Pinpoint the cell where the given text exists, returning its [X, Y] midpoint coordinate. 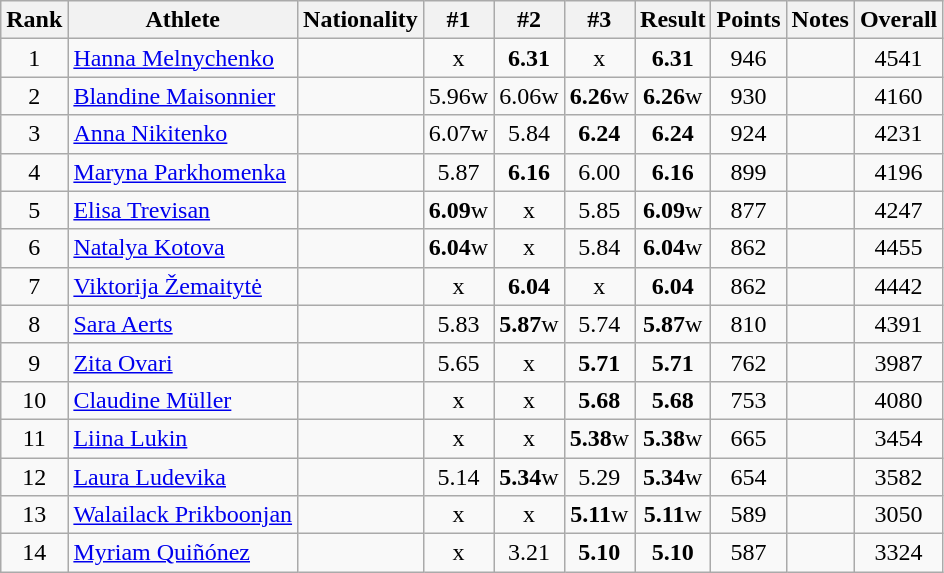
8 [34, 324]
Nationality [361, 20]
5.96w [458, 96]
Elisa Trevisan [183, 210]
3454 [898, 438]
1 [34, 58]
14 [34, 553]
6.06w [529, 96]
654 [748, 477]
899 [748, 172]
3324 [898, 553]
665 [748, 438]
Blandine Maisonnier [183, 96]
4455 [898, 248]
10 [34, 400]
4247 [898, 210]
Sara Aerts [183, 324]
5.85 [599, 210]
Rank [34, 20]
Viktorija Žemaitytė [183, 286]
6.07w [458, 134]
4442 [898, 286]
4 [34, 172]
753 [748, 400]
3.21 [529, 553]
13 [34, 515]
6.00 [599, 172]
4160 [898, 96]
587 [748, 553]
930 [748, 96]
5.83 [458, 324]
5.14 [458, 477]
5 [34, 210]
Notes [820, 20]
5.87 [458, 172]
Maryna Parkhomenka [183, 172]
Hanna Melnychenko [183, 58]
810 [748, 324]
4541 [898, 58]
7 [34, 286]
Claudine Müller [183, 400]
5.29 [599, 477]
Anna Nikitenko [183, 134]
Result [673, 20]
Zita Ovari [183, 362]
#3 [599, 20]
#2 [529, 20]
11 [34, 438]
5.65 [458, 362]
4391 [898, 324]
Athlete [183, 20]
Myriam Quiñónez [183, 553]
4080 [898, 400]
2 [34, 96]
Overall [898, 20]
3050 [898, 515]
Liina Lukin [183, 438]
4231 [898, 134]
9 [34, 362]
4196 [898, 172]
589 [748, 515]
6 [34, 248]
3 [34, 134]
877 [748, 210]
Walailack Prikboonjan [183, 515]
Laura Ludevika [183, 477]
5.74 [599, 324]
3987 [898, 362]
#1 [458, 20]
3582 [898, 477]
946 [748, 58]
762 [748, 362]
Natalya Kotova [183, 248]
924 [748, 134]
Points [748, 20]
12 [34, 477]
